Scan for the cell matching the given text and deliver its [X, Y] coordinate at center. 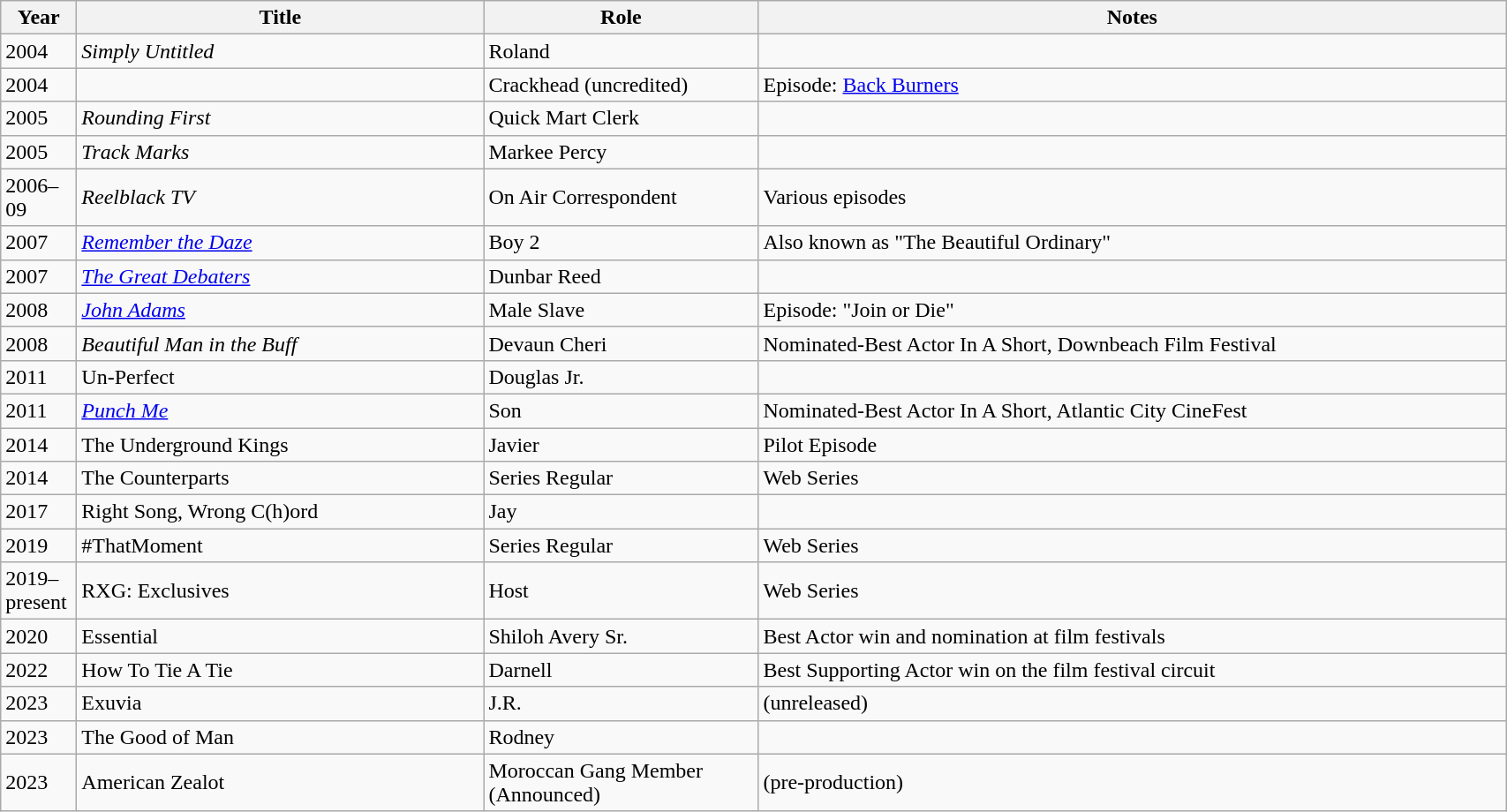
American Zealot [281, 782]
Also known as "The Beautiful Ordinary" [1132, 243]
John Adams [281, 310]
Shiloh Avery Sr. [622, 636]
Exuvia [281, 703]
2019–present [39, 591]
#ThatMoment [281, 545]
Rodney [622, 737]
Dunbar Reed [622, 276]
The Good of Man [281, 737]
How To Tie A Tie [281, 670]
Devaun Cheri [622, 343]
(unreleased) [1132, 703]
2019 [39, 545]
Jay [622, 512]
Reelblack TV [281, 198]
J.R. [622, 703]
The Counterparts [281, 478]
Track Marks [281, 152]
Nominated-Best Actor In A Short, Atlantic City CineFest [1132, 410]
Nominated-Best Actor In A Short, Downbeach Film Festival [1132, 343]
Essential [281, 636]
Episode: Back Burners [1132, 85]
2020 [39, 636]
Beautiful Man in the Buff [281, 343]
Un-Perfect [281, 377]
Best Supporting Actor win on the film festival circuit [1132, 670]
Boy 2 [622, 243]
Douglas Jr. [622, 377]
Roland [622, 51]
Punch Me [281, 410]
Simply Untitled [281, 51]
2017 [39, 512]
Remember the Daze [281, 243]
Darnell [622, 670]
(pre-production) [1132, 782]
Crackhead (uncredited) [622, 85]
Various episodes [1132, 198]
Moroccan Gang Member (Announced) [622, 782]
Episode: "Join or Die" [1132, 310]
Title [281, 18]
Year [39, 18]
Host [622, 591]
Male Slave [622, 310]
On Air Correspondent [622, 198]
Javier [622, 444]
Rounding First [281, 118]
Markee Percy [622, 152]
Right Song, Wrong C(h)ord [281, 512]
Role [622, 18]
Best Actor win and nomination at film festivals [1132, 636]
Notes [1132, 18]
2022 [39, 670]
Quick Mart Clerk [622, 118]
Pilot Episode [1132, 444]
The Great Debaters [281, 276]
RXG: Exclusives [281, 591]
Son [622, 410]
The Underground Kings [281, 444]
2006–09 [39, 198]
